Return (X, Y) of the center of cell containing provided text 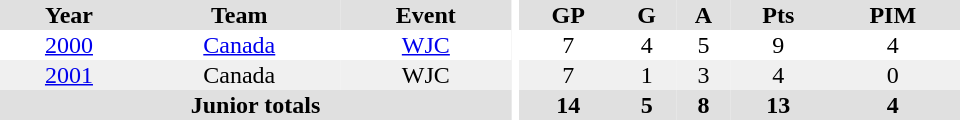
13 (778, 105)
0 (893, 75)
1 (646, 75)
8 (704, 105)
14 (568, 105)
PIM (893, 15)
9 (778, 45)
Event (426, 15)
G (646, 15)
Year (69, 15)
Pts (778, 15)
A (704, 15)
Team (240, 15)
GP (568, 15)
3 (704, 75)
2001 (69, 75)
2000 (69, 45)
Junior totals (256, 105)
